Detect which cell encompasses the target text, then output its [X, Y] center coordinate. 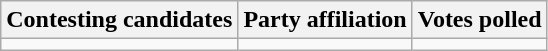
Party affiliation [325, 20]
Votes polled [480, 20]
Contesting candidates [120, 20]
